Identify which cell holds the provided text, then report its [X, Y] central coordinate. 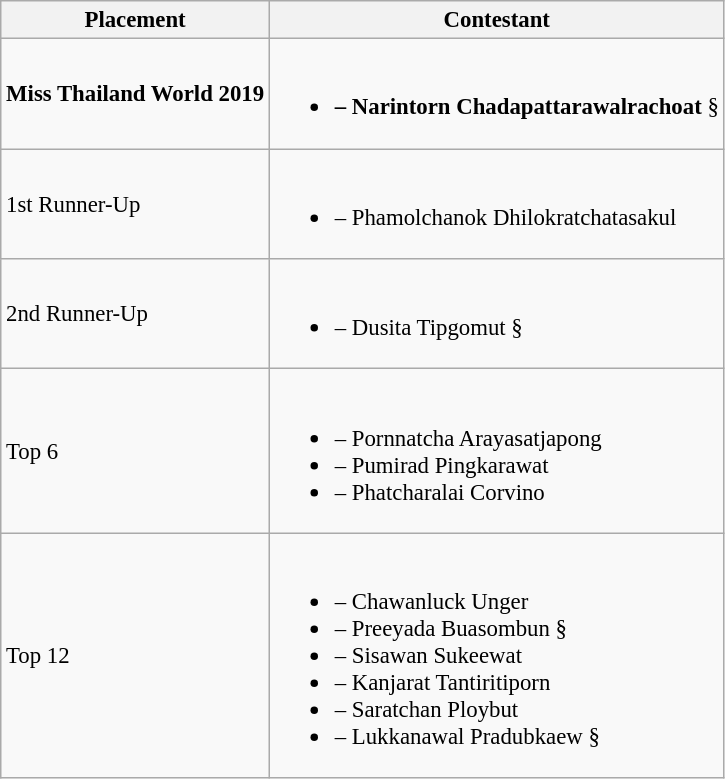
2nd Runner-Up [136, 314]
Top 12 [136, 656]
– Phamolchanok Dhilokratchatasakul [496, 204]
1st Runner-Up [136, 204]
Contestant [496, 20]
– Narintorn Chadapattarawalrachoat § [496, 94]
Top 6 [136, 451]
Placement [136, 20]
Miss Thailand World 2019 [136, 94]
– Dusita Tipgomut § [496, 314]
– Chawanluck Unger – Preeyada Buasombun § – Sisawan Sukeewat – Kanjarat Tantiritiporn – Saratchan Ploybut – Lukkanawal Pradubkaew § [496, 656]
– Pornnatcha Arayasatjapong – Pumirad Pingkarawat – Phatcharalai Corvino [496, 451]
